Find where the given text appears and provide that cell's center as [X, Y] coordinate. 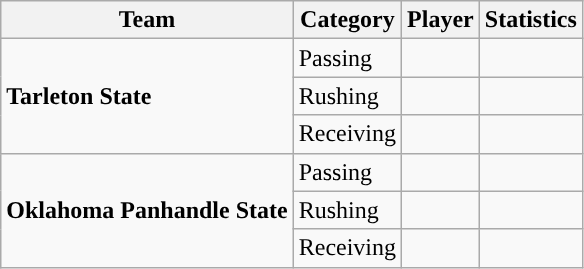
Player [441, 20]
Oklahoma Panhandle State [147, 210]
Statistics [530, 20]
Tarleton State [147, 96]
Team [147, 20]
Category [347, 20]
